Provide the (X, Y) coordinate of the cell's center where the given text is located.  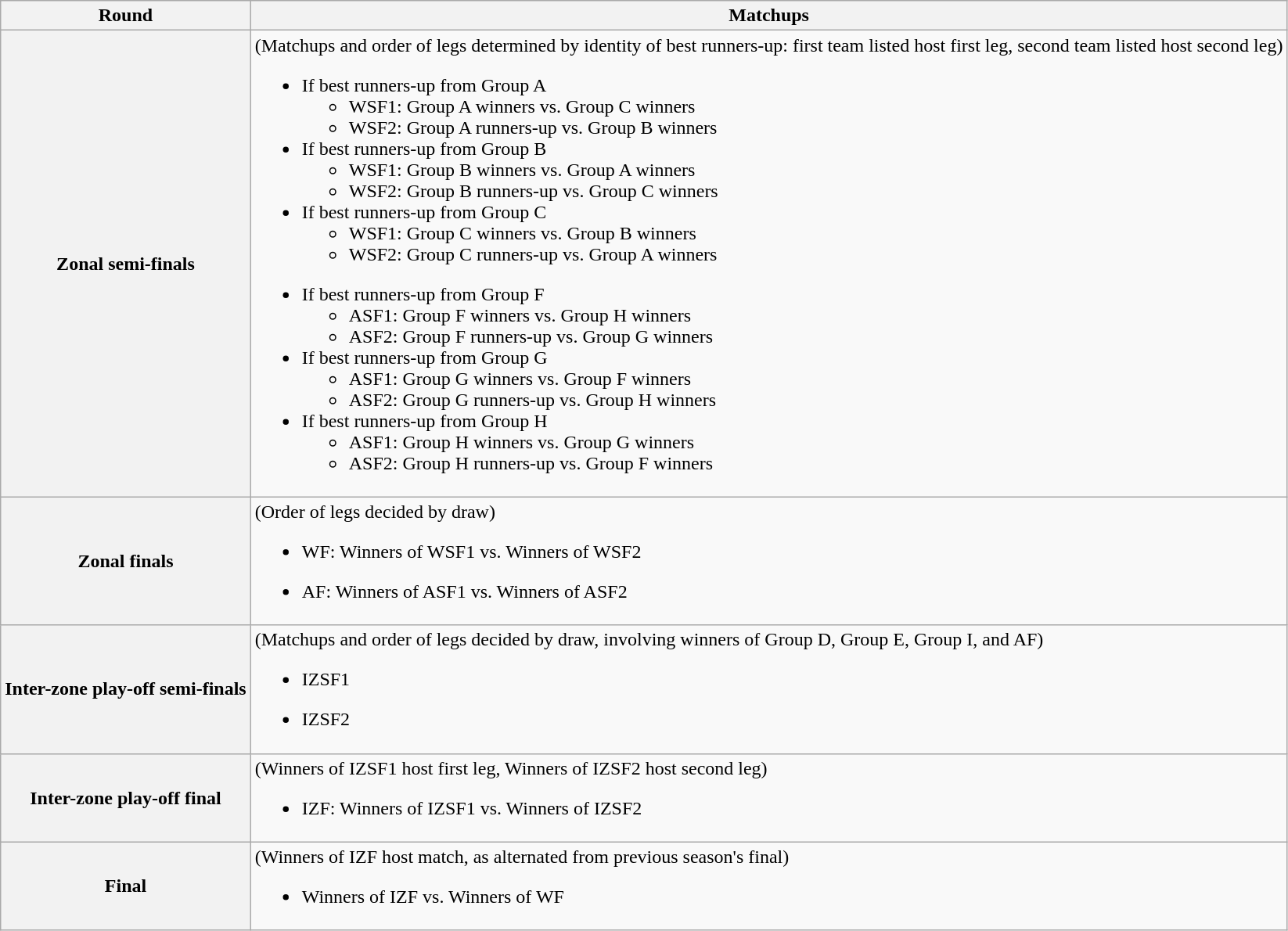
Inter-zone play-off semi-finals (125, 689)
Matchups (768, 16)
Round (125, 16)
Inter-zone play-off final (125, 798)
(Matchups and order of legs decided by draw, involving winners of Group D, Group E, Group I, and AF) IZSF1IZSF2 (768, 689)
(Winners of IZF host match, as alternated from previous season's final)Winners of IZF vs. Winners of WF (768, 886)
Zonal semi-finals (125, 264)
Zonal finals (125, 561)
(Winners of IZSF1 host first leg, Winners of IZSF2 host second leg)IZF: Winners of IZSF1 vs. Winners of IZSF2 (768, 798)
(Order of legs decided by draw) WF: Winners of WSF1 vs. Winners of WSF2AF: Winners of ASF1 vs. Winners of ASF2 (768, 561)
Final (125, 886)
